Pinpoint the cell where the given text exists, returning its [x, y] midpoint coordinate. 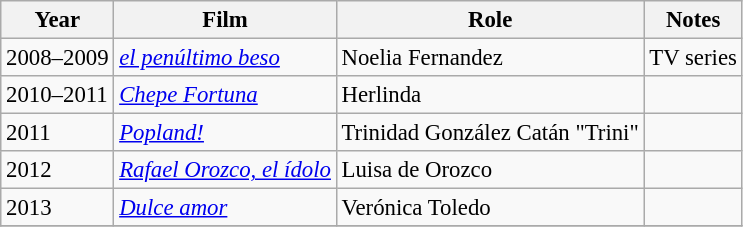
2011 [58, 133]
Popland! [225, 133]
Chepe Fortuna [225, 95]
2008–2009 [58, 58]
Notes [693, 20]
Herlinda [490, 95]
Trinidad González Catán "Trini" [490, 133]
2012 [58, 170]
Noelia Fernandez [490, 58]
Dulce amor [225, 208]
Role [490, 20]
Rafael Orozco, el ídolo [225, 170]
2010–2011 [58, 95]
Film [225, 20]
Year [58, 20]
el penúltimo beso [225, 58]
Luisa de Orozco [490, 170]
Verónica Toledo [490, 208]
TV series [693, 58]
2013 [58, 208]
